Detect which cell encompasses the target text, then output its (x, y) center coordinate. 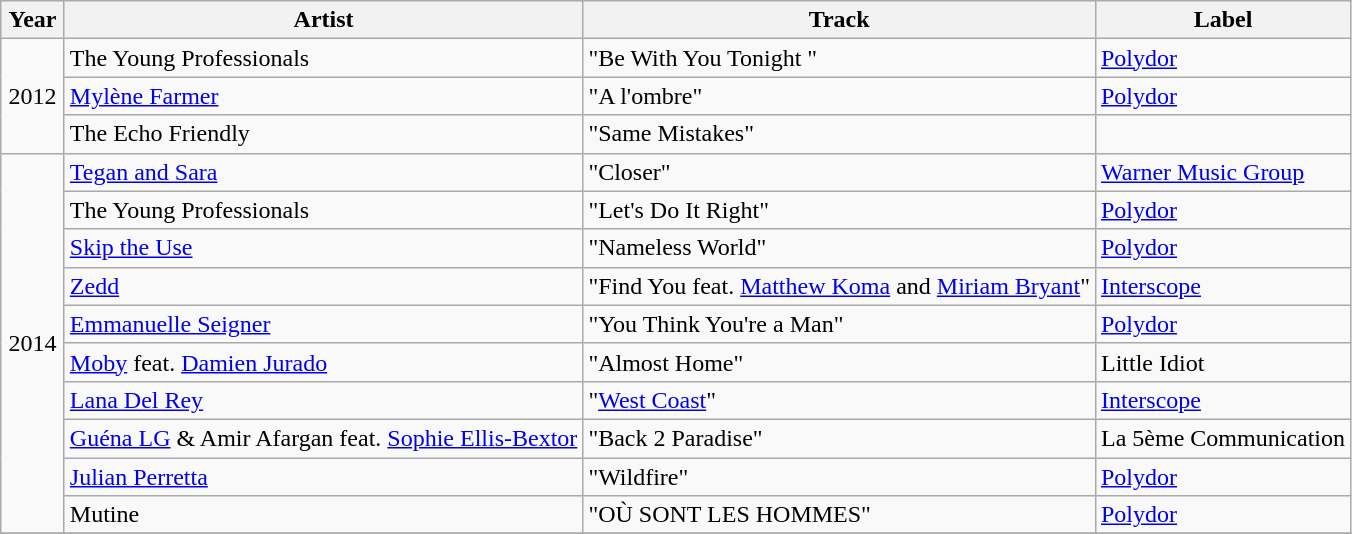
Warner Music Group (1222, 172)
"Nameless World" (840, 248)
Moby feat. Damien Jurado (324, 362)
Julian Perretta (324, 477)
Guéna LG & Amir Afargan feat. Sophie Ellis-Bextor (324, 438)
"Almost Home" (840, 362)
Mylène Farmer (324, 96)
"Be With You Tonight " (840, 58)
"West Coast" (840, 400)
The Echo Friendly (324, 134)
Emmanuelle Seigner (324, 324)
"Let's Do It Right" (840, 210)
Zedd (324, 286)
"Back 2 Paradise" (840, 438)
"You Think You're a Man" (840, 324)
Skip the Use (324, 248)
Year (33, 20)
La 5ème Communication (1222, 438)
Tegan and Sara (324, 172)
"Wildfire" (840, 477)
Mutine (324, 515)
2012 (33, 96)
"Same Mistakes" (840, 134)
"Find You feat. Matthew Koma and Miriam Bryant" (840, 286)
Label (1222, 20)
Little Idiot (1222, 362)
"Closer" (840, 172)
Artist (324, 20)
"A l'ombre" (840, 96)
2014 (33, 344)
Lana Del Rey (324, 400)
Track (840, 20)
"OÙ SONT LES HOMMES" (840, 515)
